From the cell containing the given text, extract its center point as (x, y) coordinate. 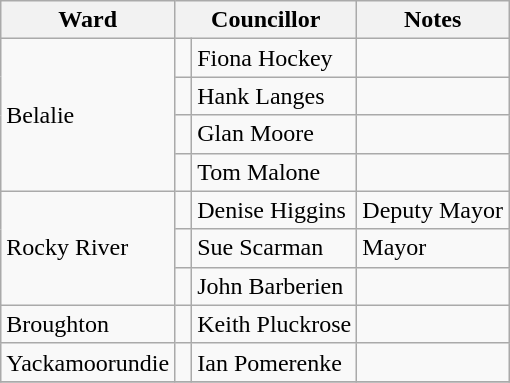
Ward (88, 20)
Rocky River (88, 248)
Belalie (88, 115)
Keith Pluckrose (274, 324)
Councillor (266, 20)
Denise Higgins (274, 210)
Notes (433, 20)
Sue Scarman (274, 248)
Yackamoorundie (88, 362)
Mayor (433, 248)
Deputy Mayor (433, 210)
John Barberien (274, 286)
Fiona Hockey (274, 58)
Tom Malone (274, 172)
Broughton (88, 324)
Hank Langes (274, 96)
Glan Moore (274, 134)
Ian Pomerenke (274, 362)
